Scan for the cell matching the given text and deliver its [X, Y] coordinate at center. 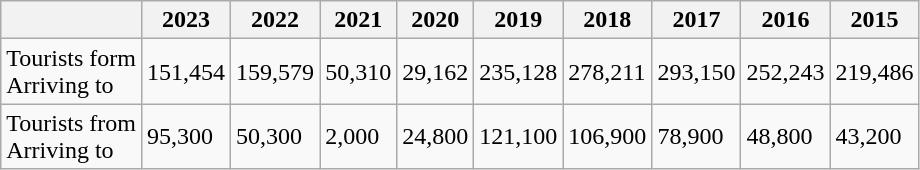
2016 [786, 20]
78,900 [696, 136]
2,000 [358, 136]
293,150 [696, 72]
2020 [436, 20]
159,579 [276, 72]
Tourists form Arriving to [72, 72]
48,800 [786, 136]
2023 [186, 20]
252,243 [786, 72]
2022 [276, 20]
2017 [696, 20]
29,162 [436, 72]
121,100 [518, 136]
24,800 [436, 136]
95,300 [186, 136]
50,300 [276, 136]
219,486 [874, 72]
2019 [518, 20]
50,310 [358, 72]
43,200 [874, 136]
2018 [608, 20]
2015 [874, 20]
235,128 [518, 72]
Tourists from Arriving to [72, 136]
278,211 [608, 72]
2021 [358, 20]
151,454 [186, 72]
106,900 [608, 136]
